Find where the given text appears and provide that cell's center as (x, y) coordinate. 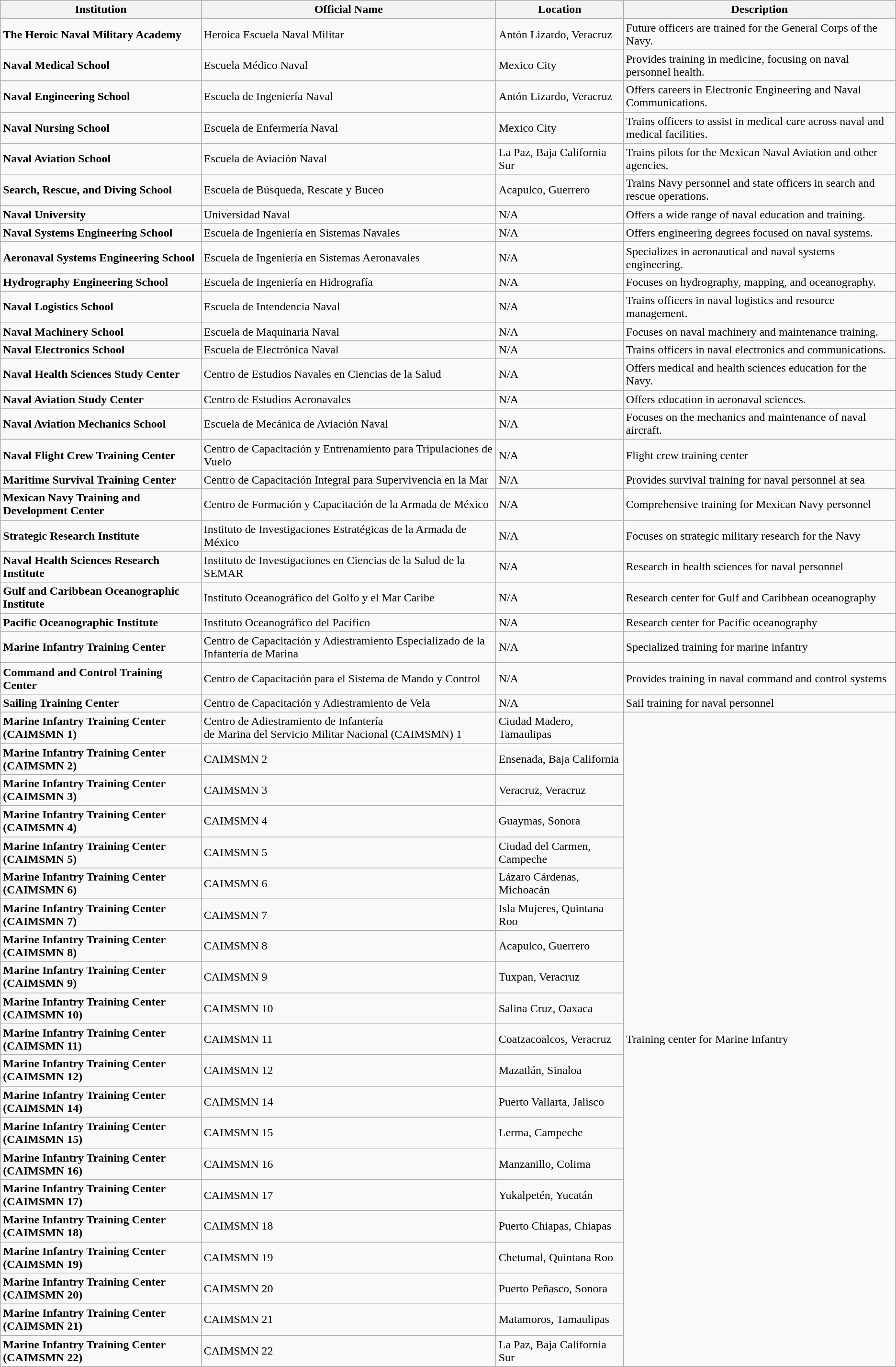
Matamoros, Tamaulipas (560, 1320)
Lázaro Cárdenas, Michoacán (560, 884)
Research center for Pacific oceanography (759, 622)
Escuela de Ingeniería en Hidrografía (348, 282)
CAIMSMN 20 (348, 1289)
Naval Engineering School (101, 97)
CAIMSMN 18 (348, 1226)
Marine Infantry Training Center (CAIMSMN 21) (101, 1320)
Naval Health Sciences Study Center (101, 374)
Focuses on naval machinery and maintenance training. (759, 332)
CAIMSMN 14 (348, 1101)
Trains pilots for the Mexican Naval Aviation and other agencies. (759, 159)
Ensenada, Baja California (560, 758)
Marine Infantry Training Center (CAIMSMN 1) (101, 728)
Hydrography Engineering School (101, 282)
Escuela Médico Naval (348, 65)
Manzanillo, Colima (560, 1164)
Focuses on strategic military research for the Navy (759, 535)
Escuela de Ingeniería en Sistemas Aeronavales (348, 258)
Specialized training for marine infantry (759, 647)
Salina Cruz, Oaxaca (560, 1008)
CAIMSMN 3 (348, 790)
Marine Infantry Training Center (CAIMSMN 7) (101, 915)
Puerto Chiapas, Chiapas (560, 1226)
Yukalpetén, Yucatán (560, 1195)
Trains officers in naval logistics and resource management. (759, 306)
Tuxpan, Veracruz (560, 977)
Marine Infantry Training Center (CAIMSMN 8) (101, 946)
Marine Infantry Training Center (CAIMSMN 18) (101, 1226)
CAIMSMN 16 (348, 1164)
Mexican Navy Training and Development Center (101, 505)
Naval Flight Crew Training Center (101, 455)
Offers a wide range of naval education and training. (759, 215)
Specializes in aeronautical and naval systems engineering. (759, 258)
Escuela de Aviación Naval (348, 159)
Official Name (348, 10)
Naval University (101, 215)
Description (759, 10)
Escuela de Electrónica Naval (348, 350)
Pacific Oceanographic Institute (101, 622)
CAIMSMN 10 (348, 1008)
CAIMSMN 5 (348, 852)
CAIMSMN 7 (348, 915)
Trains Navy personnel and state officers in search and rescue operations. (759, 190)
Aeronaval Systems Engineering School (101, 258)
Naval Nursing School (101, 127)
Marine Infantry Training Center (CAIMSMN 17) (101, 1195)
Puerto Peñasco, Sonora (560, 1289)
CAIMSMN 21 (348, 1320)
Mazatlán, Sinaloa (560, 1071)
Instituto de Investigaciones Estratégicas de la Armada de México (348, 535)
Guaymas, Sonora (560, 822)
CAIMSMN 8 (348, 946)
Centro de Capacitación y Adiestramiento de Vela (348, 703)
Location (560, 10)
Marine Infantry Training Center (101, 647)
Naval Machinery School (101, 332)
Marine Infantry Training Center (CAIMSMN 10) (101, 1008)
CAIMSMN 6 (348, 884)
CAIMSMN 22 (348, 1351)
Naval Aviation Study Center (101, 399)
Centro de Estudios Navales en Ciencias de la Salud (348, 374)
Sailing Training Center (101, 703)
Centro de Estudios Aeronavales (348, 399)
Future officers are trained for the General Corps of the Navy. (759, 34)
Marine Infantry Training Center (CAIMSMN 22) (101, 1351)
Naval Medical School (101, 65)
Institution (101, 10)
CAIMSMN 4 (348, 822)
Coatzacoalcos, Veracruz (560, 1039)
Puerto Vallarta, Jalisco (560, 1101)
Instituto de Investigaciones en Ciencias de la Salud de la SEMAR (348, 567)
Marine Infantry Training Center (CAIMSMN 14) (101, 1101)
Marine Infantry Training Center (CAIMSMN 6) (101, 884)
Research in health sciences for naval personnel (759, 567)
Centro de Formación y Capacitación de la Armada de México (348, 505)
Research center for Gulf and Caribbean oceanography (759, 598)
Instituto Oceanográfico del Pacífico (348, 622)
Marine Infantry Training Center (CAIMSMN 3) (101, 790)
Universidad Naval (348, 215)
Marine Infantry Training Center (CAIMSMN 2) (101, 758)
Offers careers in Electronic Engineering and Naval Communications. (759, 97)
CAIMSMN 19 (348, 1257)
Training center for Marine Infantry (759, 1039)
Gulf and Caribbean Oceanographic Institute (101, 598)
Sail training for naval personnel (759, 703)
Escuela de Maquinaria Naval (348, 332)
Marine Infantry Training Center (CAIMSMN 15) (101, 1133)
Escuela de Ingeniería Naval (348, 97)
Centro de Capacitación Integral para Supervivencia en la Mar (348, 480)
Heroica Escuela Naval Militar (348, 34)
Strategic Research Institute (101, 535)
Naval Systems Engineering School (101, 233)
Offers education in aeronaval sciences. (759, 399)
Instituto Oceanográfico del Golfo y el Mar Caribe (348, 598)
The Heroic Naval Military Academy (101, 34)
Centro de Capacitación y Entrenamiento para Tripulaciones de Vuelo (348, 455)
Marine Infantry Training Center (CAIMSMN 20) (101, 1289)
Offers medical and health sciences education for the Navy. (759, 374)
Marine Infantry Training Center (CAIMSMN 5) (101, 852)
Maritime Survival Training Center (101, 480)
Provides training in medicine, focusing on naval personnel health. (759, 65)
Trains officers to assist in medical care across naval and medical facilities. (759, 127)
CAIMSMN 17 (348, 1195)
Focuses on hydrography, mapping, and oceanography. (759, 282)
CAIMSMN 2 (348, 758)
Chetumal, Quintana Roo (560, 1257)
Naval Aviation Mechanics School (101, 424)
Marine Infantry Training Center (CAIMSMN 11) (101, 1039)
Marine Infantry Training Center (CAIMSMN 4) (101, 822)
Lerma, Campeche (560, 1133)
Centro de Capacitación y Adiestramiento Especializado de la Infantería de Marina (348, 647)
CAIMSMN 15 (348, 1133)
Veracruz, Veracruz (560, 790)
Ciudad del Carmen, Campeche (560, 852)
Escuela de Búsqueda, Rescate y Buceo (348, 190)
Flight crew training center (759, 455)
Naval Health Sciences Research Institute (101, 567)
Provides training in naval command and control systems (759, 678)
CAIMSMN 12 (348, 1071)
CAIMSMN 9 (348, 977)
Marine Infantry Training Center (CAIMSMN 9) (101, 977)
Escuela de Intendencia Naval (348, 306)
Naval Logistics School (101, 306)
Marine Infantry Training Center (CAIMSMN 16) (101, 1164)
Centro de Capacitación para el Sistema de Mando y Control (348, 678)
Provides survival training for naval personnel at sea (759, 480)
Offers engineering degrees focused on naval systems. (759, 233)
Isla Mujeres, Quintana Roo (560, 915)
Command and Control Training Center (101, 678)
Marine Infantry Training Center (CAIMSMN 19) (101, 1257)
Centro de Adiestramiento de Infanteríade Marina del Servicio Militar Nacional (CAIMSMN) 1 (348, 728)
Search, Rescue, and Diving School (101, 190)
Escuela de Enfermería Naval (348, 127)
Naval Electronics School (101, 350)
Trains officers in naval electronics and communications. (759, 350)
CAIMSMN 11 (348, 1039)
Naval Aviation School (101, 159)
Escuela de Ingeniería en Sistemas Navales (348, 233)
Focuses on the mechanics and maintenance of naval aircraft. (759, 424)
Comprehensive training for Mexican Navy personnel (759, 505)
Ciudad Madero, Tamaulipas (560, 728)
Escuela de Mecánica de Aviación Naval (348, 424)
Marine Infantry Training Center (CAIMSMN 12) (101, 1071)
